Provide the [x, y] coordinate of the cell's center where the given text is located.  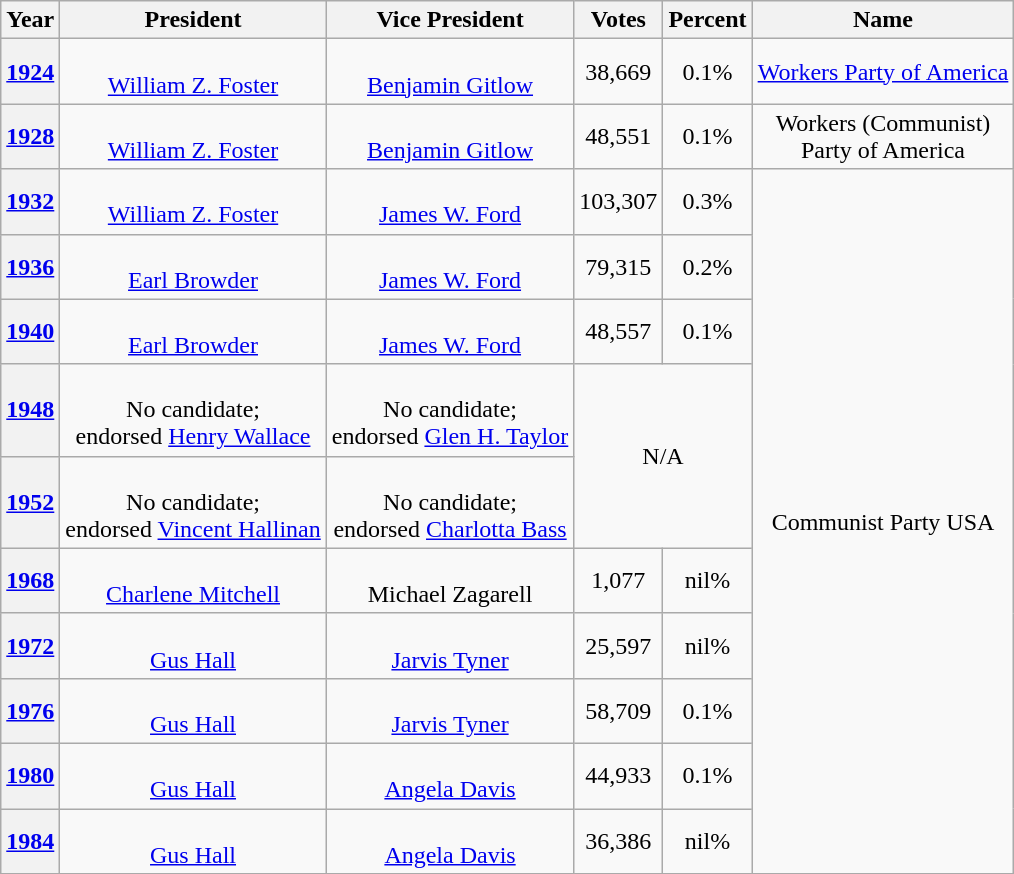
No candidate;endorsed Vincent Hallinan [193, 502]
President [193, 20]
1952 [30, 502]
79,315 [618, 266]
58,709 [618, 710]
1968 [30, 580]
0.3% [708, 202]
1924 [30, 72]
1980 [30, 776]
Michael Zagarell [450, 580]
Charlene Mitchell [193, 580]
1928 [30, 136]
25,597 [618, 646]
Workers (Communist)Party of America [883, 136]
Year [30, 20]
Vice President [450, 20]
No candidate;endorsed Charlotta Bass [450, 502]
Name [883, 20]
No candidate;endorsed Henry Wallace [193, 410]
N/A [663, 456]
0.2% [708, 266]
36,386 [618, 840]
48,551 [618, 136]
Percent [708, 20]
1948 [30, 410]
1972 [30, 646]
103,307 [618, 202]
48,557 [618, 332]
1,077 [618, 580]
38,669 [618, 72]
Workers Party of America [883, 72]
No candidate;endorsed Glen H. Taylor [450, 410]
1936 [30, 266]
1976 [30, 710]
1940 [30, 332]
Communist Party USA [883, 522]
1932 [30, 202]
44,933 [618, 776]
Votes [618, 20]
1984 [30, 840]
